From the cell containing the given text, extract its center point as [X, Y] coordinate. 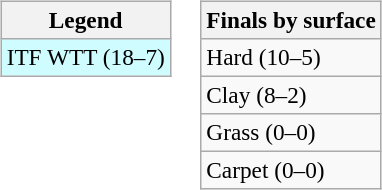
Hard (10–5) [291, 57]
Clay (8–2) [291, 95]
Carpet (0–0) [291, 171]
Finals by surface [291, 20]
Grass (0–0) [291, 133]
Legend [86, 20]
ITF WTT (18–7) [86, 57]
